Scan for the cell matching the given text and deliver its [x, y] coordinate at center. 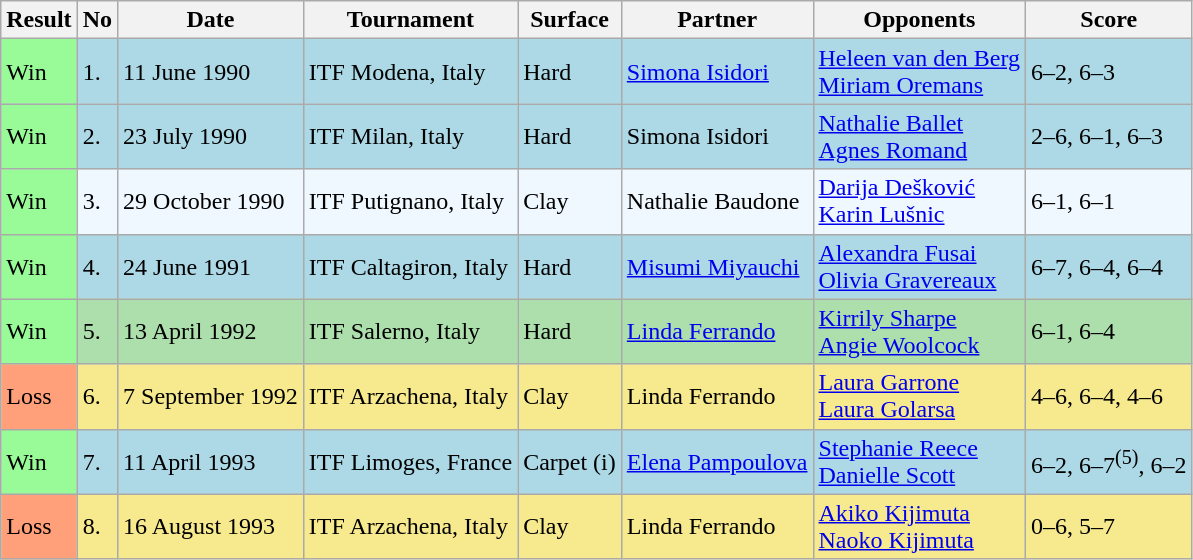
16 August 1993 [211, 526]
Carpet (i) [570, 462]
Score [1109, 20]
6–1, 6–4 [1109, 332]
3. [97, 202]
ITF Modena, Italy [410, 72]
11 April 1993 [211, 462]
Tournament [410, 20]
ITF Putignano, Italy [410, 202]
2–6, 6–1, 6–3 [1109, 136]
1. [97, 72]
0–6, 5–7 [1109, 526]
Nathalie Ballet Agnes Romand [920, 136]
ITF Limoges, France [410, 462]
Kirrily Sharpe Angie Woolcock [920, 332]
13 April 1992 [211, 332]
6–1, 6–1 [1109, 202]
8. [97, 526]
11 June 1990 [211, 72]
Surface [570, 20]
Alexandra Fusai Olivia Gravereaux [920, 266]
6. [97, 396]
ITF Milan, Italy [410, 136]
24 June 1991 [211, 266]
23 July 1990 [211, 136]
6–7, 6–4, 6–4 [1109, 266]
29 October 1990 [211, 202]
Darija Dešković Karin Lušnic [920, 202]
7. [97, 462]
No [97, 20]
6–2, 6–7(5), 6–2 [1109, 462]
ITF Caltagiron, Italy [410, 266]
ITF Salerno, Italy [410, 332]
Nathalie Baudone [717, 202]
7 September 1992 [211, 396]
Misumi Miyauchi [717, 266]
4. [97, 266]
2. [97, 136]
Partner [717, 20]
Elena Pampoulova [717, 462]
6–2, 6–3 [1109, 72]
Opponents [920, 20]
Laura Garrone Laura Golarsa [920, 396]
4–6, 6–4, 4–6 [1109, 396]
Stephanie Reece Danielle Scott [920, 462]
Result [39, 20]
Akiko Kijimuta Naoko Kijimuta [920, 526]
Heleen van den Berg Miriam Oremans [920, 72]
5. [97, 332]
Date [211, 20]
